Locate the cell with the specified text and output its [X, Y] center coordinate. 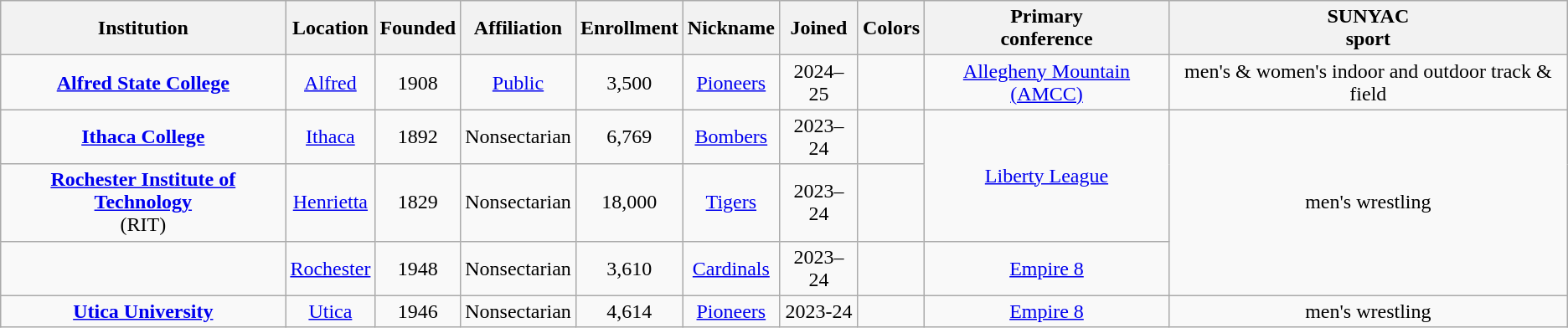
Joined [818, 28]
Rochester Institute of Technology(RIT) [143, 202]
Primaryconference [1047, 28]
Affiliation [518, 28]
3,500 [629, 82]
1948 [418, 268]
Founded [418, 28]
2023-24 [818, 311]
Liberty League [1047, 176]
Rochester [330, 268]
men's & women's indoor and outdoor track & field [1368, 82]
6,769 [629, 137]
SUNYACsport [1368, 28]
Allegheny Mountain (AMCC) [1047, 82]
Ithaca College [143, 137]
Enrollment [629, 28]
3,610 [629, 268]
4,614 [629, 311]
Cardinals [730, 268]
18,000 [629, 202]
Institution [143, 28]
Public [518, 82]
Utica University [143, 311]
Henrietta [330, 202]
2024–25 [818, 82]
Bombers [730, 137]
Alfred [330, 82]
Colors [891, 28]
Nickname [730, 28]
Location [330, 28]
1892 [418, 137]
1946 [418, 311]
Ithaca [330, 137]
Tigers [730, 202]
1829 [418, 202]
1908 [418, 82]
Alfred State College [143, 82]
Utica [330, 311]
